Provide the (x, y) coordinate of the cell's center where the given text is located.  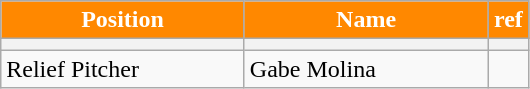
ref (508, 20)
Position (123, 20)
Gabe Molina (366, 69)
Name (366, 20)
Relief Pitcher (123, 69)
